Output the (X, Y) coordinate of the center of the cell containing the given text.  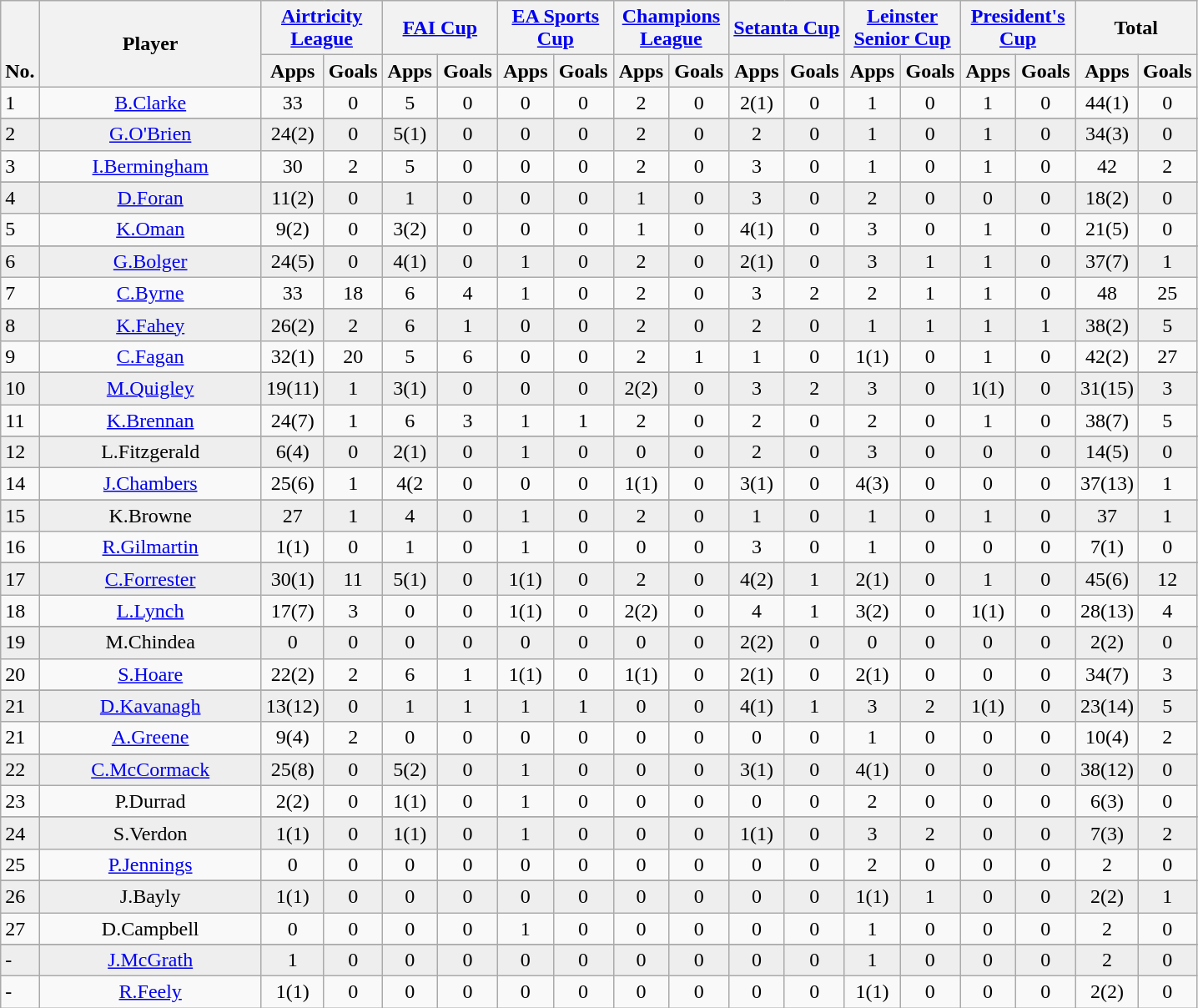
38(12) (1106, 769)
C.Forrester (150, 579)
23(14) (1106, 706)
J.McGrath (150, 960)
19(11) (292, 388)
7(3) (1106, 833)
Player (150, 43)
G.Bolger (150, 261)
42(2) (1106, 356)
37 (1106, 516)
38(2) (1106, 325)
24 (20, 833)
22(2) (292, 674)
P.Durrad (150, 801)
G.O'Brien (150, 134)
L.Lynch (150, 611)
23 (20, 801)
32(1) (292, 356)
S.Hoare (150, 674)
34(7) (1106, 674)
30 (292, 166)
S.Verdon (150, 833)
45(6) (1106, 579)
38(7) (1106, 420)
FAI Cup (440, 28)
D.Kavanagh (150, 706)
37(13) (1106, 484)
L.Fitzgerald (150, 452)
13(12) (292, 706)
M.Chindea (150, 643)
J.Bayly (150, 896)
22 (20, 769)
7 (20, 293)
14(5) (1106, 452)
26 (20, 896)
42 (1106, 166)
7(1) (1106, 547)
9(4) (292, 738)
C.Byrne (150, 293)
EA Sports Cup (556, 28)
14 (20, 484)
K.Browne (150, 516)
R.Feely (150, 992)
Airtricity League (322, 28)
6(4) (292, 452)
I.Bermingham (150, 166)
C.Fagan (150, 356)
9(2) (292, 229)
37(7) (1106, 261)
4(2 (410, 484)
Setanta Cup (788, 28)
25(6) (292, 484)
11(2) (292, 198)
D.Campbell (150, 929)
26(2) (292, 325)
R.Gilmartin (150, 547)
18(2) (1106, 198)
D.Foran (150, 198)
Champions League (671, 28)
4(2) (758, 579)
No. (20, 43)
25(8) (292, 769)
Total (1136, 28)
K.Brennan (150, 420)
24(5) (292, 261)
President's Cup (1018, 28)
21(5) (1106, 229)
15 (20, 516)
10 (20, 388)
Leinster Senior Cup (903, 28)
44(1) (1106, 103)
M.Quigley (150, 388)
17 (20, 579)
A.Greene (150, 738)
10(4) (1106, 738)
J.Chambers (150, 484)
6(3) (1106, 801)
C.McCormack (150, 769)
16 (20, 547)
34(3) (1106, 134)
30(1) (292, 579)
19 (20, 643)
K.Fahey (150, 325)
24(2) (292, 134)
P.Jennings (150, 864)
B.Clarke (150, 103)
5(2) (410, 769)
8 (20, 325)
17(7) (292, 611)
48 (1106, 293)
9 (20, 356)
K.Oman (150, 229)
24(7) (292, 420)
4(3) (873, 484)
31(15) (1106, 388)
28(13) (1106, 611)
